Detect which cell encompasses the target text, then output its (x, y) center coordinate. 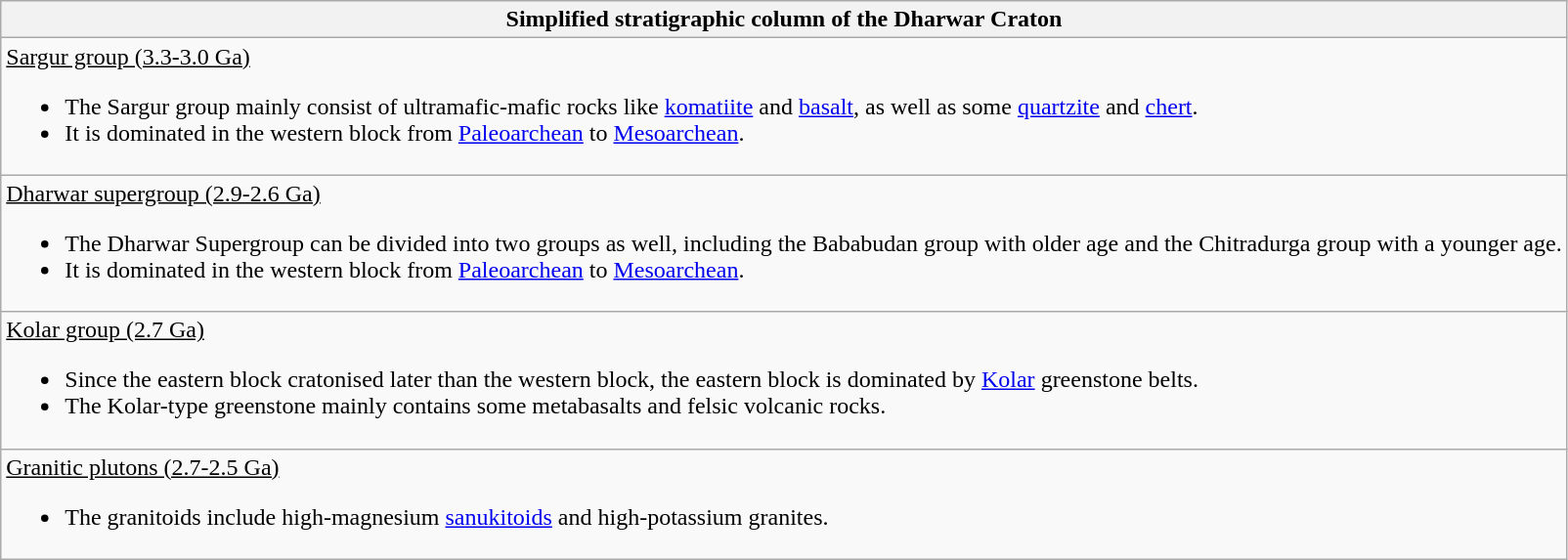
Simplified stratigraphic column of the Dharwar Craton (784, 20)
Granitic plutons (2.7-2.5 Ga)The granitoids include high-magnesium sanukitoids and high-potassium granites. (784, 504)
